Extract the (x, y) coordinate from the center of the cell holding the provided text.  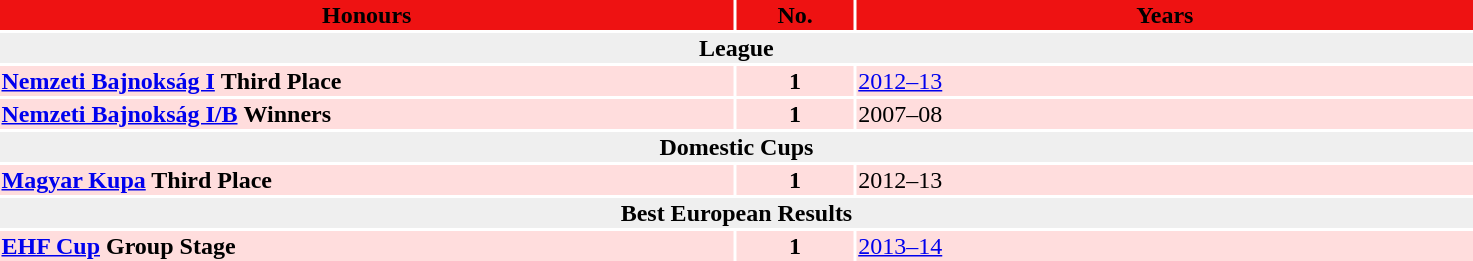
2007–08 (1165, 114)
EHF Cup Group Stage (366, 246)
Honours (366, 15)
League (736, 48)
Domestic Cups (736, 147)
2013–14 (1165, 246)
Nemzeti Bajnokság I Third Place (366, 81)
No. (794, 15)
Best European Results (736, 213)
Years (1165, 15)
Magyar Kupa Third Place (366, 180)
Nemzeti Bajnokság I/B Winners (366, 114)
